Find where the given text appears and provide that cell's center as (x, y) coordinate. 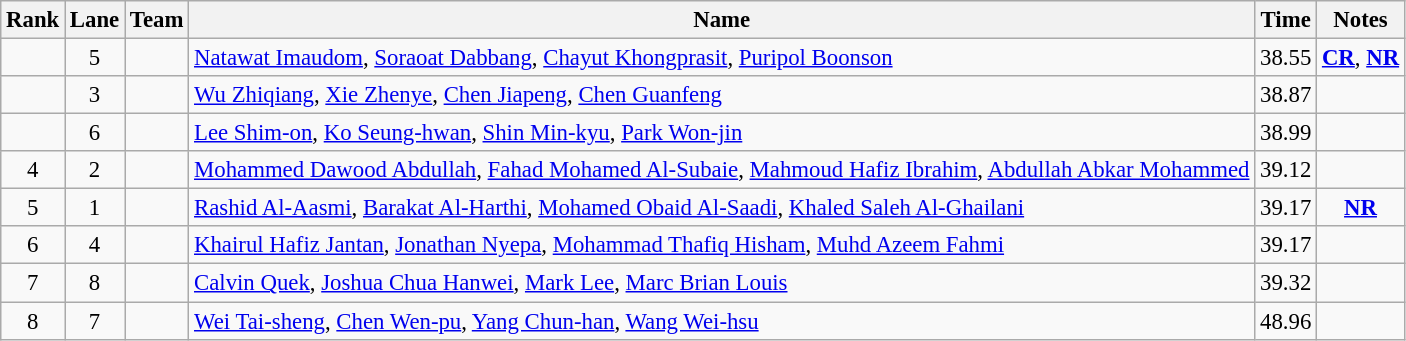
Name (722, 20)
38.87 (1286, 95)
1 (95, 208)
Khairul Hafiz Jantan, Jonathan Nyepa, Mohammad Thafiq Hisham, Muhd Azeem Fahmi (722, 245)
Rashid Al-Aasmi, Barakat Al-Harthi, Mohamed Obaid Al-Saadi, Khaled Saleh Al-Ghailani (722, 208)
48.96 (1286, 321)
Wu Zhiqiang, Xie Zhenye, Chen Jiapeng, Chen Guanfeng (722, 95)
38.99 (1286, 133)
NR (1361, 208)
Time (1286, 20)
Natawat Imaudom, Soraoat Dabbang, Chayut Khongprasit, Puripol Boonson (722, 58)
2 (95, 170)
Rank (33, 20)
Team (157, 20)
3 (95, 95)
39.32 (1286, 283)
Notes (1361, 20)
Lane (95, 20)
Lee Shim-on, Ko Seung-hwan, Shin Min-kyu, Park Won-jin (722, 133)
CR, NR (1361, 58)
39.12 (1286, 170)
Wei Tai-sheng, Chen Wen-pu, Yang Chun-han, Wang Wei-hsu (722, 321)
Mohammed Dawood Abdullah, Fahad Mohamed Al-Subaie, Mahmoud Hafiz Ibrahim, Abdullah Abkar Mohammed (722, 170)
38.55 (1286, 58)
Calvin Quek, Joshua Chua Hanwei, Mark Lee, Marc Brian Louis (722, 283)
